Determine the [X, Y] coordinate at the center of the cell enclosing the given text.  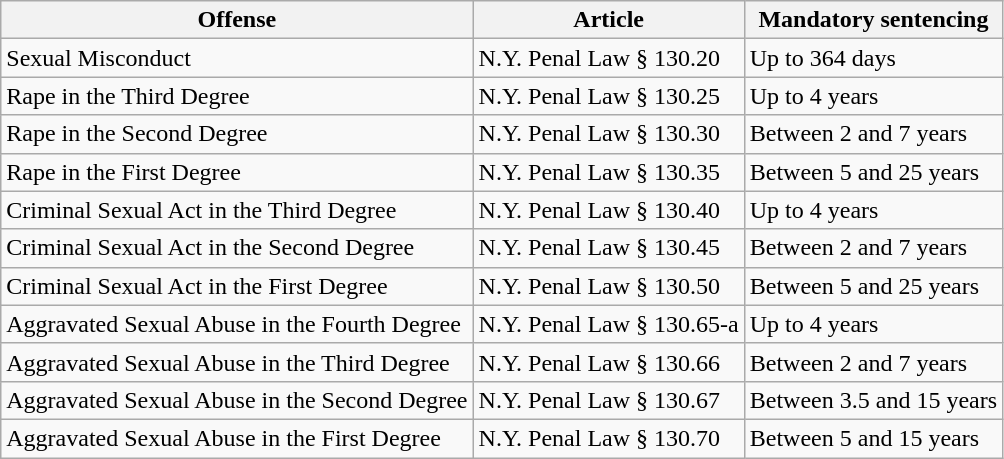
N.Y. Penal Law § 130.30 [608, 134]
Aggravated Sexual Abuse in the Second Degree [237, 400]
N.Y. Penal Law § 130.35 [608, 172]
Sexual Misconduct [237, 58]
Mandatory sentencing [873, 20]
Aggravated Sexual Abuse in the First Degree [237, 438]
Aggravated Sexual Abuse in the Fourth Degree [237, 324]
Between 3.5 and 15 years [873, 400]
Offense [237, 20]
Criminal Sexual Act in the Third Degree [237, 210]
Rape in the Third Degree [237, 96]
Aggravated Sexual Abuse in the Third Degree [237, 362]
Criminal Sexual Act in the Second Degree [237, 248]
N.Y. Penal Law § 130.66 [608, 362]
Between 5 and 15 years [873, 438]
Rape in the Second Degree [237, 134]
N.Y. Penal Law § 130.67 [608, 400]
N.Y. Penal Law § 130.40 [608, 210]
N.Y. Penal Law § 130.25 [608, 96]
Criminal Sexual Act in the First Degree [237, 286]
N.Y. Penal Law § 130.45 [608, 248]
Up to 364 days [873, 58]
N.Y. Penal Law § 130.70 [608, 438]
Article [608, 20]
N.Y. Penal Law § 130.50 [608, 286]
N.Y. Penal Law § 130.65-a [608, 324]
N.Y. Penal Law § 130.20 [608, 58]
Rape in the First Degree [237, 172]
